Identify which cell holds the provided text, then report its (x, y) central coordinate. 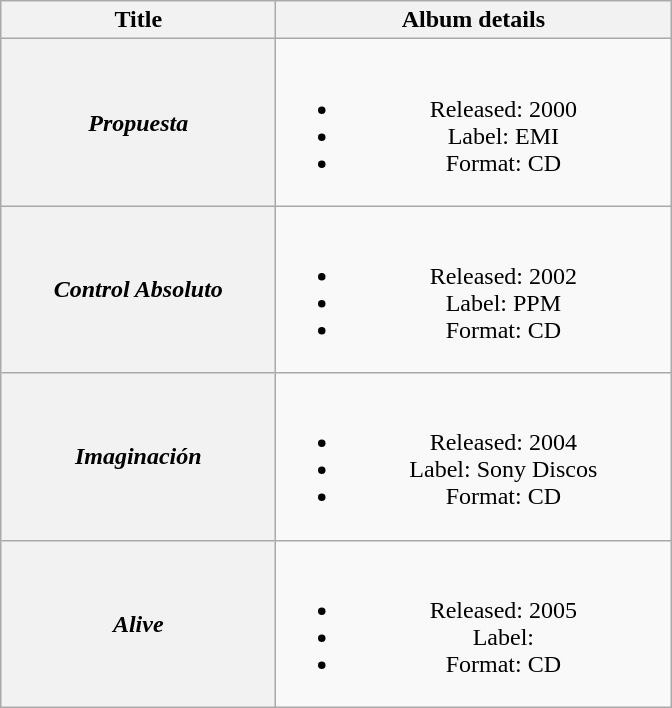
Alive (138, 624)
Control Absoluto (138, 290)
Imaginación (138, 456)
Released: 2000Label: EMIFormat: CD (474, 122)
Released: 2004Label: Sony DiscosFormat: CD (474, 456)
Propuesta (138, 122)
Released: 2002Label: PPMFormat: CD (474, 290)
Released: 2005Label:Format: CD (474, 624)
Title (138, 20)
Album details (474, 20)
